Return (x, y) of the center of cell containing provided text 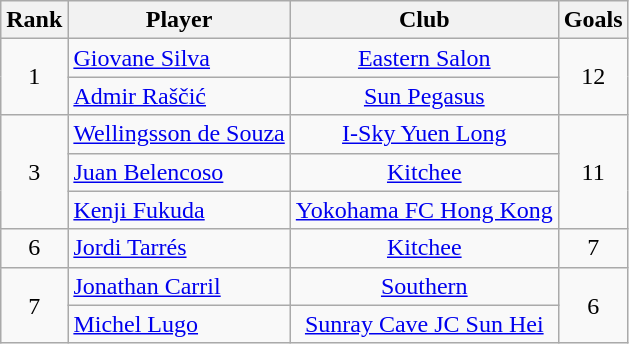
Eastern Salon (424, 58)
Rank (34, 20)
Jordi Tarrés (179, 248)
Giovane Silva (179, 58)
Sun Pegasus (424, 96)
Kenji Fukuda (179, 210)
Club (424, 20)
12 (593, 77)
3 (34, 172)
Wellingsson de Souza (179, 134)
Goals (593, 20)
Michel Lugo (179, 324)
Sunray Cave JC Sun Hei (424, 324)
I-Sky Yuen Long (424, 134)
Yokohama FC Hong Kong (424, 210)
Player (179, 20)
Southern (424, 286)
1 (34, 77)
11 (593, 172)
Juan Belencoso (179, 172)
Jonathan Carril (179, 286)
Admir Raščić (179, 96)
